Scan for the cell matching the given text and deliver its [x, y] coordinate at center. 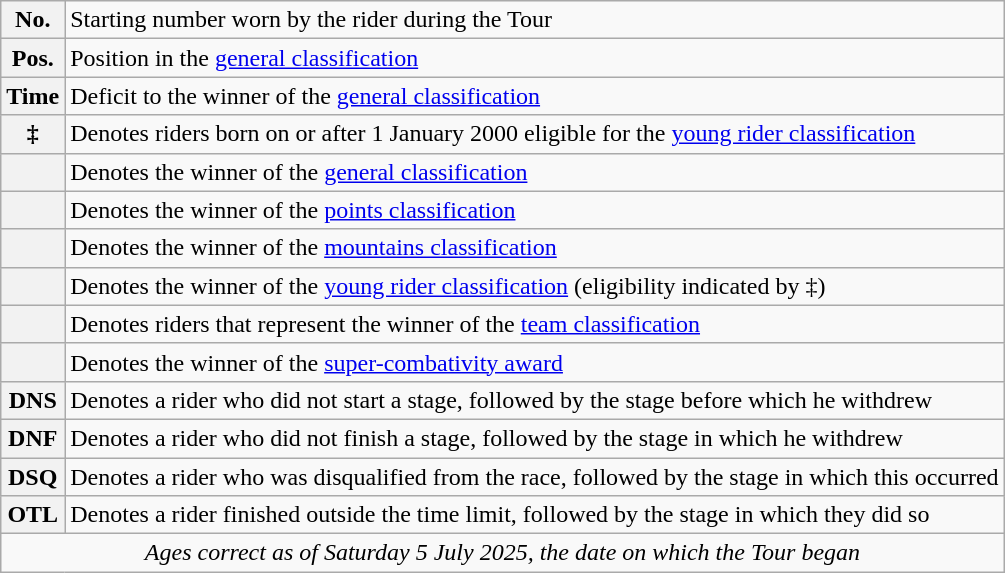
DNS [33, 400]
Ages correct as of Saturday 5 July 2025, the date on which the Tour began [502, 553]
DNF [33, 438]
No. [33, 20]
Time [33, 96]
Denotes the winner of the mountains classification [534, 248]
Denotes a rider who did not finish a stage, followed by the stage in which he withdrew [534, 438]
Denotes riders that represent the winner of the team classification [534, 324]
Starting number worn by the rider during the Tour [534, 20]
Denotes the winner of the young rider classification (eligibility indicated by ‡) [534, 286]
‡ [33, 134]
Denotes a rider who was disqualified from the race, followed by the stage in which this occurred [534, 477]
Denotes the winner of the general classification [534, 172]
Denotes riders born on or after 1 January 2000 eligible for the young rider classification [534, 134]
Position in the general classification [534, 58]
Denotes a rider finished outside the time limit, followed by the stage in which they did so [534, 515]
Deficit to the winner of the general classification [534, 96]
Pos. [33, 58]
OTL [33, 515]
Denotes the winner of the points classification [534, 210]
DSQ [33, 477]
Denotes a rider who did not start a stage, followed by the stage before which he withdrew [534, 400]
Denotes the winner of the super-combativity award [534, 362]
